Return [x, y] of the center of cell containing provided text 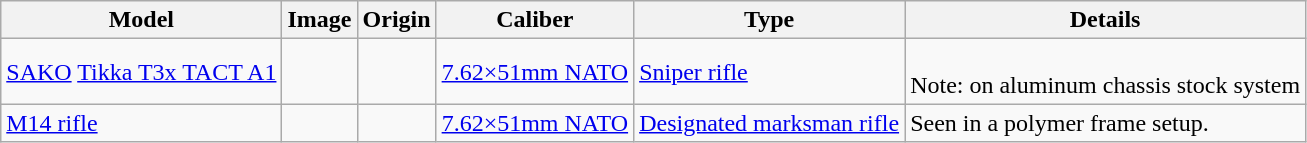
Designated marksman rifle [770, 123]
Details [1106, 20]
Origin [396, 20]
Note: on aluminum chassis stock system [1106, 72]
Caliber [535, 20]
Model [142, 20]
Sniper rifle [770, 72]
Seen in a polymer frame setup. [1106, 123]
Image [320, 20]
Type [770, 20]
M14 rifle [142, 123]
SAKO Tikka T3x TACT A1 [142, 72]
